Determine the [x, y] coordinate at the center of the cell enclosing the given text.  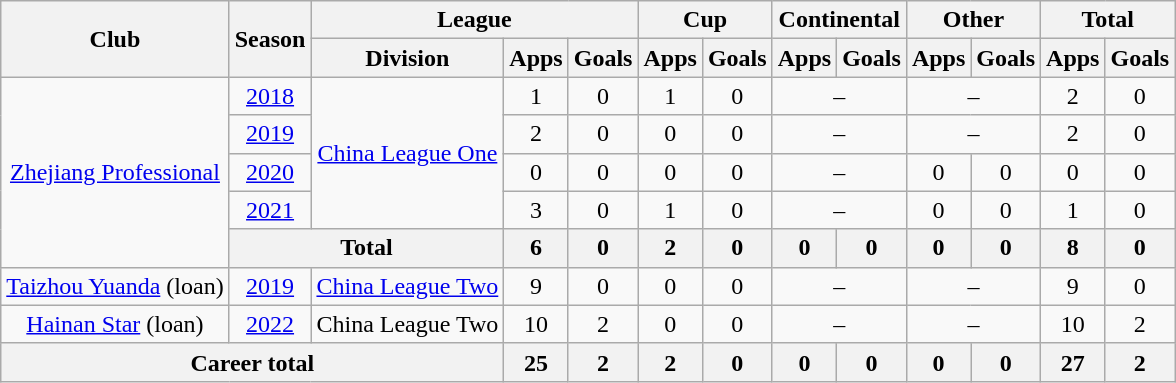
Career total [252, 362]
League [474, 20]
27 [1073, 362]
2020 [270, 172]
Zhejiang Professional [115, 172]
Division [408, 58]
Club [115, 39]
2022 [270, 324]
2018 [270, 96]
Continental [839, 20]
25 [536, 362]
3 [536, 210]
Other [973, 20]
Hainan Star (loan) [115, 324]
6 [536, 248]
Taizhou Yuanda (loan) [115, 286]
China League One [408, 153]
Season [270, 39]
2021 [270, 210]
Cup [705, 20]
8 [1073, 248]
